Capture the cell that displays the provided text and extract its (X, Y) central coordinate. 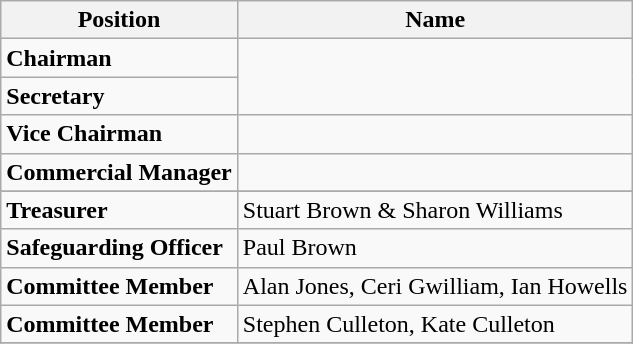
Secretary (120, 96)
Name (435, 20)
Alan Jones, Ceri Gwilliam, Ian Howells (435, 286)
Treasurer (120, 210)
Vice Chairman (120, 134)
Chairman (120, 58)
Position (120, 20)
Stephen Culleton, Kate Culleton (435, 324)
Commercial Manager (120, 172)
Paul Brown (435, 248)
Safeguarding Officer (120, 248)
Stuart Brown & Sharon Williams (435, 210)
